Identify which cell holds the provided text, then report its (x, y) central coordinate. 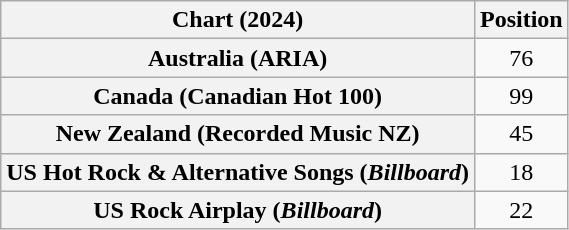
99 (521, 96)
Canada (Canadian Hot 100) (238, 96)
Position (521, 20)
76 (521, 58)
US Hot Rock & Alternative Songs (Billboard) (238, 172)
22 (521, 210)
Chart (2024) (238, 20)
18 (521, 172)
45 (521, 134)
US Rock Airplay (Billboard) (238, 210)
Australia (ARIA) (238, 58)
New Zealand (Recorded Music NZ) (238, 134)
